Locate the cell with the specified text and output its (x, y) center coordinate. 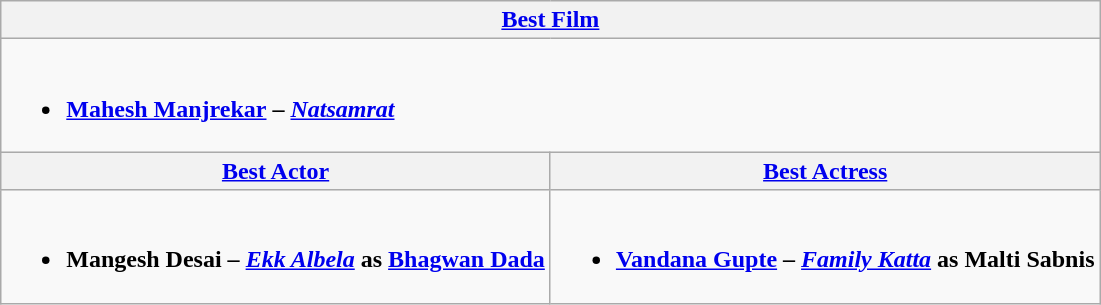
Vandana Gupte – Family Katta as Malti Sabnis (825, 246)
Best Actor (276, 171)
Best Actress (825, 171)
Best Film (550, 20)
Mahesh Manjrekar – Natsamrat (550, 96)
Mangesh Desai – Ekk Albela as Bhagwan Dada (276, 246)
